Output the [x, y] coordinate of the center of the cell containing the given text.  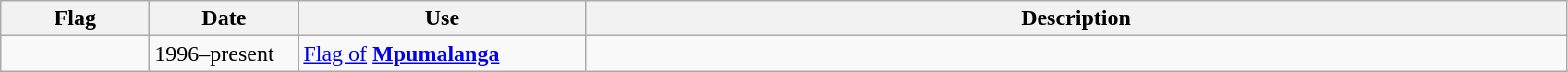
1996–present [224, 54]
Description [1076, 18]
Flag of Mpumalanga [442, 54]
Use [442, 18]
Date [224, 18]
Flag [76, 18]
